Pinpoint the cell where the given text exists, returning its (X, Y) midpoint coordinate. 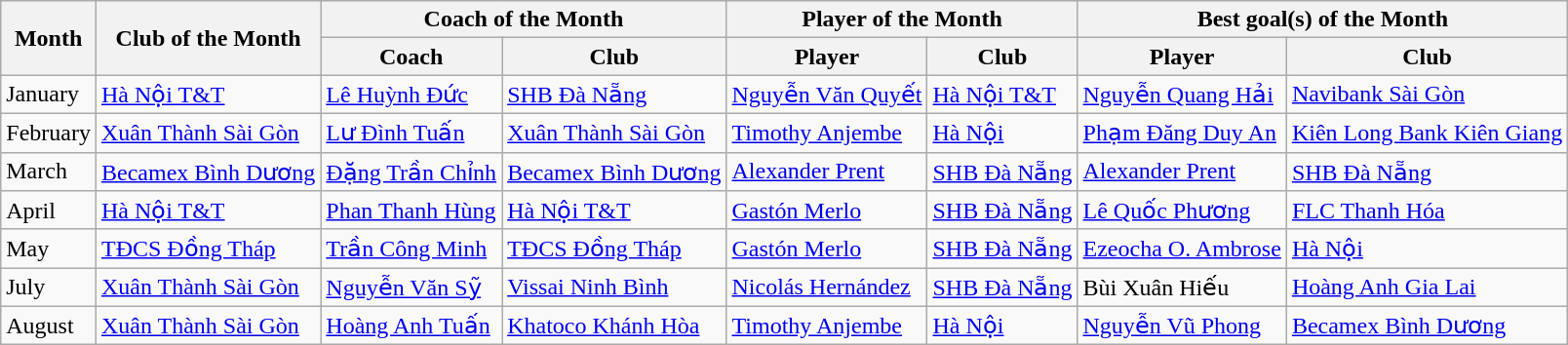
Coach of the Month (524, 19)
March (49, 172)
Best goal(s) of the Month (1322, 19)
May (49, 249)
August (49, 326)
Lư Đình Tuấn (412, 133)
Trần Công Minh (412, 249)
Nguyễn Quang Hải (1182, 95)
Phan Thanh Hùng (412, 211)
Player of the Month (902, 19)
Hoàng Anh Tuấn (412, 326)
Lê Huỳnh Đức (412, 95)
Ezeocha O. Ambrose (1182, 249)
Nguyễn Vũ Phong (1182, 326)
Phạm Đăng Duy An (1182, 133)
Month (49, 38)
Nicolás Hernández (827, 287)
Club of the Month (208, 38)
Coach (412, 57)
January (49, 95)
July (49, 287)
Đặng Trần Chỉnh (412, 172)
Lê Quốc Phương (1182, 211)
Vissai Ninh Bình (614, 287)
February (49, 133)
Navibank Sài Gòn (1427, 95)
Kiên Long Bank Kiên Giang (1427, 133)
Nguyễn Văn Sỹ (412, 287)
Bùi Xuân Hiếu (1182, 287)
Hoàng Anh Gia Lai (1427, 287)
Nguyễn Văn Quyết (827, 95)
FLC Thanh Hóa (1427, 211)
Khatoco Khánh Hòa (614, 326)
April (49, 211)
